Search for the cell housing the specified text and yield its [x, y] center coordinate. 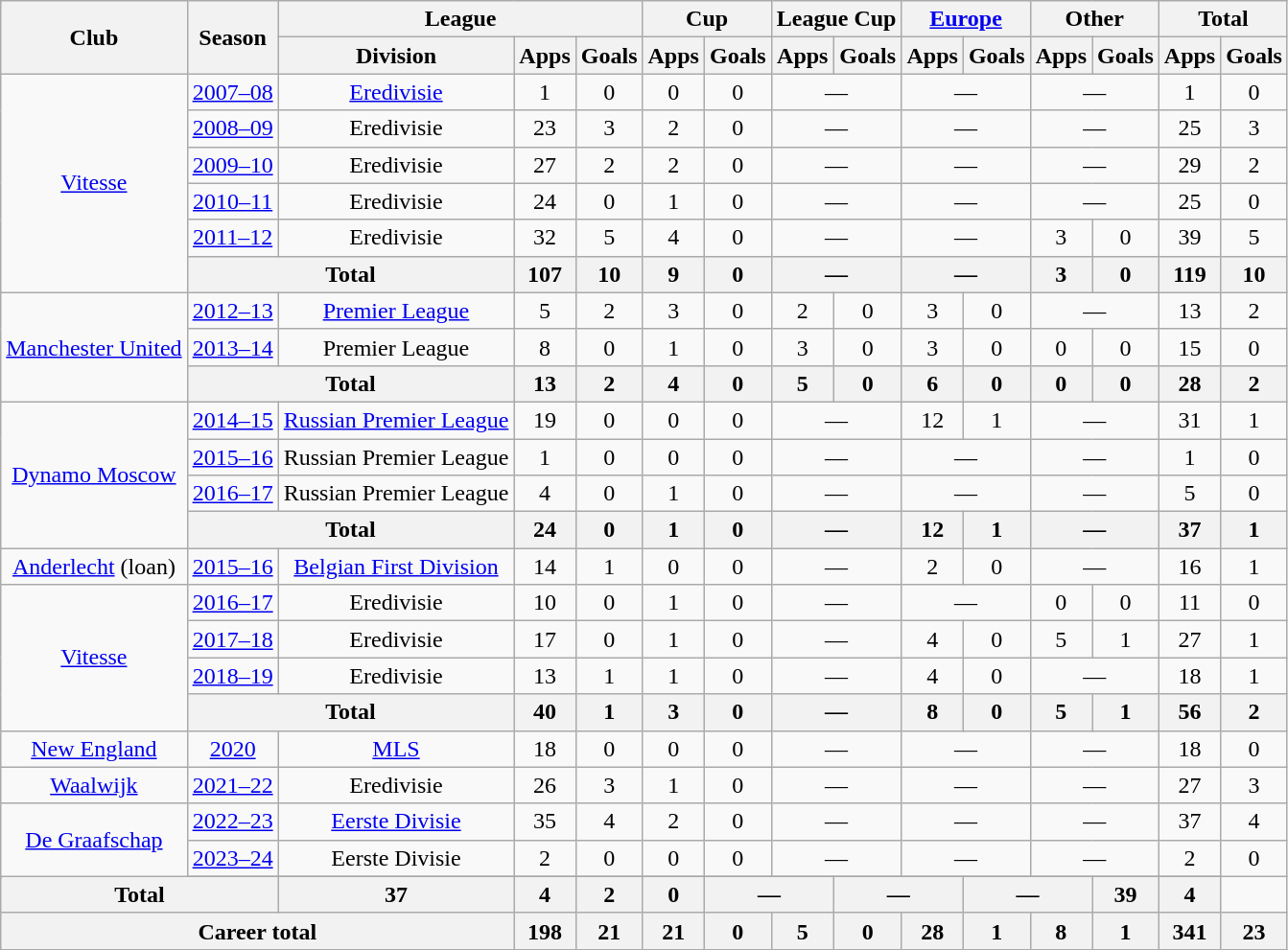
32 [545, 238]
Manchester United [94, 347]
2023–24 [232, 858]
40 [545, 712]
2014–15 [232, 420]
MLS [396, 749]
Anderlecht (loan) [94, 567]
New England [94, 749]
2012–13 [232, 311]
League Cup [836, 19]
35 [545, 822]
Career total [257, 931]
17 [545, 639]
2007–08 [232, 92]
9 [673, 274]
Europe [966, 19]
Season [232, 37]
2018–19 [232, 676]
29 [1189, 165]
2017–18 [232, 639]
Belgian First Division [396, 567]
2013–14 [232, 347]
56 [1189, 712]
Waalwijk [94, 785]
119 [1189, 274]
14 [545, 567]
2021–22 [232, 785]
16 [1189, 567]
Cup [707, 19]
15 [1189, 347]
2009–10 [232, 165]
26 [545, 785]
31 [1189, 420]
107 [545, 274]
Other [1094, 19]
19 [545, 420]
2010–11 [232, 201]
11 [1189, 603]
2011–12 [232, 238]
De Graafschap [94, 840]
198 [545, 931]
6 [932, 383]
Dynamo Moscow [94, 475]
2008–09 [232, 128]
341 [1189, 931]
League [460, 19]
2022–23 [232, 822]
Club [94, 37]
2020 [232, 749]
Division [396, 56]
